Scan for the cell matching the given text and deliver its (X, Y) coordinate at center. 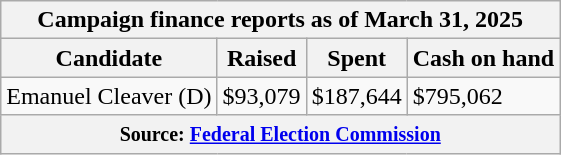
Spent (356, 58)
Raised (262, 58)
Cash on hand (483, 58)
$795,062 (483, 96)
Candidate (109, 58)
Emanuel Cleaver (D) (109, 96)
Campaign finance reports as of March 31, 2025 (280, 20)
$93,079 (262, 96)
Source: Federal Election Commission (280, 134)
$187,644 (356, 96)
